Return the [X, Y] coordinate for the center point of the cell that contains the specified text.  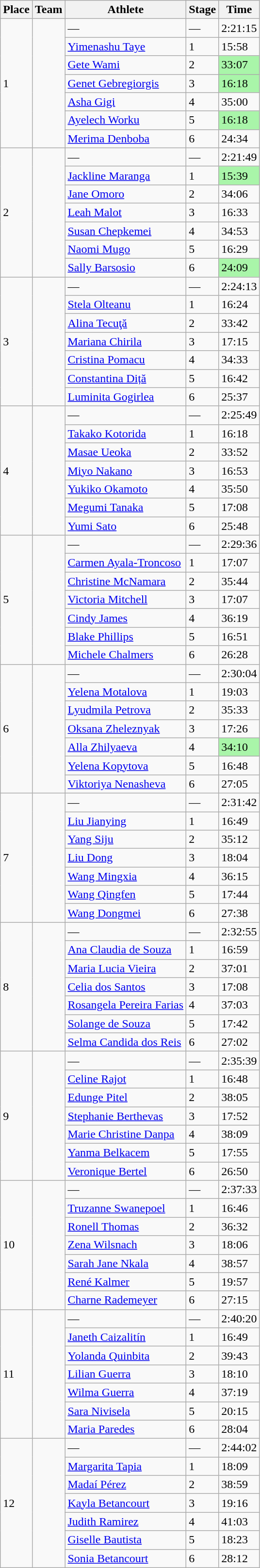
27:05 [239, 784]
Liu Dong [126, 858]
Victoria Mitchell [126, 600]
Christine McNamara [126, 581]
36:19 [239, 618]
18:04 [239, 858]
27:02 [239, 1042]
Takako Kotorida [126, 434]
Place [16, 10]
25:48 [239, 526]
33:07 [239, 65]
24:34 [239, 139]
17:15 [239, 342]
Yimenashu Taye [126, 47]
37:01 [239, 968]
38:09 [239, 1134]
Ayelech Worku [126, 120]
38:59 [239, 1485]
Margarita Tapia [126, 1466]
Viktoriya Nenasheva [126, 784]
37:03 [239, 1005]
19:57 [239, 1282]
27:15 [239, 1300]
35:33 [239, 710]
Naomi Mugo [126, 249]
2:25:49 [239, 415]
12 [16, 1503]
16:29 [239, 249]
Truzanne Swanepoel [126, 1208]
Veronique Bertel [126, 1171]
Janeth Caizalitín [126, 1337]
17:52 [239, 1116]
Wang Mingxia [126, 876]
Celine Rajot [126, 1079]
33:52 [239, 452]
26:50 [239, 1171]
18:06 [239, 1245]
Yanma Belkacem [126, 1153]
Cindy James [126, 618]
Sarah Jane Nkala [126, 1263]
Megumi Tanaka [126, 507]
Susan Chepkemei [126, 231]
2:44:02 [239, 1448]
Sara Nivisela [126, 1411]
34:53 [239, 231]
2:37:33 [239, 1190]
15:58 [239, 47]
35:12 [239, 839]
16:51 [239, 637]
Time [239, 10]
Michele Chalmers [126, 655]
Jackline Maranga [126, 175]
Yukiko Okamoto [126, 489]
11 [16, 1374]
2:30:04 [239, 673]
8 [16, 987]
Gete Wami [126, 65]
2:32:55 [239, 931]
16:24 [239, 305]
Yang Siju [126, 839]
36:32 [239, 1226]
Yumi Sato [126, 526]
2:40:20 [239, 1319]
Giselle Bautista [126, 1540]
15:39 [239, 175]
10 [16, 1245]
17:26 [239, 729]
Alla Zhilyaeva [126, 747]
17:44 [239, 895]
Luminita Gogirlea [126, 397]
2:24:13 [239, 286]
2:35:39 [239, 1060]
Maria Lucia Vieira [126, 968]
35:44 [239, 581]
37:19 [239, 1392]
Celia dos Santos [126, 987]
16:33 [239, 212]
20:15 [239, 1411]
Genet Gebregiorgis [126, 83]
Blake Phillips [126, 637]
Leah Malot [126, 212]
17:55 [239, 1153]
16:42 [239, 378]
9 [16, 1116]
Zena Wilsnach [126, 1245]
Selma Candida dos Reis [126, 1042]
27:38 [239, 913]
Lyudmila Petrova [126, 710]
38:05 [239, 1097]
18:23 [239, 1540]
Team [49, 10]
16:46 [239, 1208]
2:29:36 [239, 544]
Athlete [126, 10]
Ana Claudia de Souza [126, 950]
18:09 [239, 1466]
Carmen Ayala-Troncoso [126, 563]
Yelena Motalova [126, 692]
18:10 [239, 1374]
17:42 [239, 1024]
Merima Denboba [126, 139]
Asha Gigi [126, 102]
Edunge Pitel [126, 1097]
Wang Qingfen [126, 895]
Yolanda Quinbita [126, 1355]
35:50 [239, 489]
Ronell Thomas [126, 1226]
2:21:49 [239, 157]
Charne Rademeyer [126, 1300]
7 [16, 857]
16:59 [239, 950]
19:16 [239, 1503]
Wang Dongmei [126, 913]
34:10 [239, 747]
Wilma Guerra [126, 1392]
41:03 [239, 1521]
16:53 [239, 470]
Kayla Betancourt [126, 1503]
39:43 [239, 1355]
Sonia Betancourt [126, 1558]
34:06 [239, 194]
Constantina Diță [126, 378]
2:31:42 [239, 802]
Maria Paredes [126, 1429]
24:09 [239, 268]
Liu Jianying [126, 821]
26:28 [239, 655]
Lilian Guerra [126, 1374]
Jane Omoro [126, 194]
Stela Olteanu [126, 305]
28:04 [239, 1429]
Solange de Souza [126, 1024]
Rosangela Pereira Farias [126, 1005]
Marie Christine Danpa [126, 1134]
Sally Barsosio [126, 268]
34:33 [239, 360]
René Kalmer [126, 1282]
Mariana Chirila [126, 342]
Cristina Pomacu [126, 360]
Masae Ueoka [126, 452]
Oksana Zheleznyak [126, 729]
38:57 [239, 1263]
2:21:15 [239, 28]
35:00 [239, 102]
Miyo Nakano [126, 470]
33:42 [239, 323]
28:12 [239, 1558]
36:15 [239, 876]
Madaí Pérez [126, 1485]
Judith Ramirez [126, 1521]
25:37 [239, 397]
19:03 [239, 692]
Yelena Kopytova [126, 765]
Stephanie Berthevas [126, 1116]
Stage [203, 10]
Alina Tecuţă [126, 323]
